Return (x, y) of the center of cell containing provided text 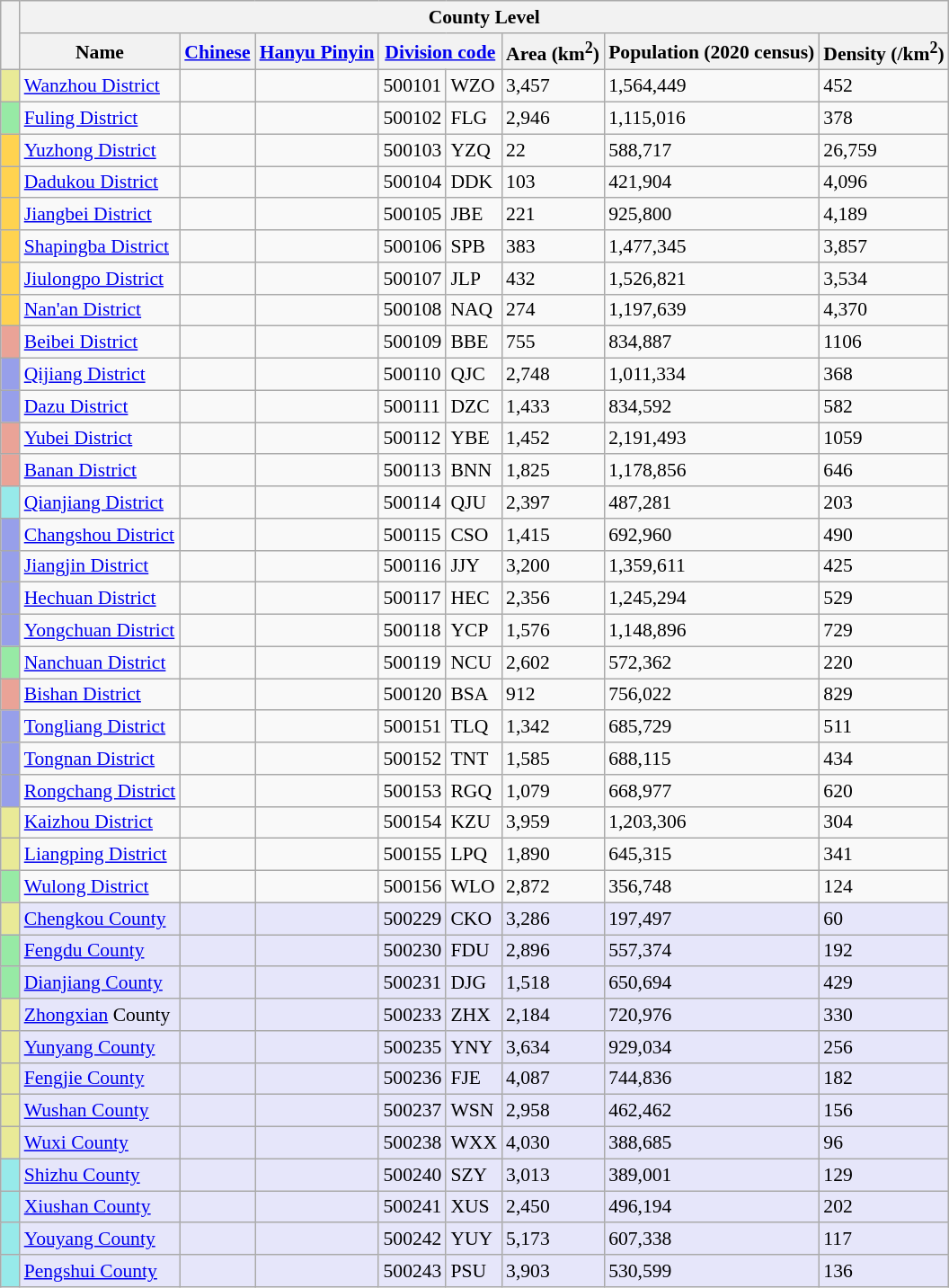
490 (883, 535)
YCP (474, 631)
2,602 (553, 662)
JBE (474, 215)
500230 (412, 951)
Banan District (101, 471)
383 (553, 246)
Jiulongpo District (101, 279)
124 (883, 887)
500237 (412, 1111)
203 (883, 502)
3,903 (553, 1271)
TNT (474, 759)
500117 (412, 599)
620 (883, 791)
Jiangjin District (101, 566)
5,173 (553, 1239)
Density (/km2) (883, 52)
2,748 (553, 375)
2,450 (553, 1207)
Tongnan District (101, 759)
1,825 (553, 471)
500102 (412, 119)
LPQ (474, 855)
2,191,493 (712, 439)
Dadukou District (101, 182)
500236 (412, 1079)
Wuxi County (101, 1143)
Tongliang District (101, 727)
500233 (412, 1015)
500105 (412, 215)
2,184 (553, 1015)
2,397 (553, 502)
Pengshui County (101, 1271)
NAQ (474, 310)
582 (883, 406)
500243 (412, 1271)
Jiangbei District (101, 215)
425 (883, 566)
CSO (474, 535)
FDU (474, 951)
HEC (474, 599)
Beibei District (101, 342)
192 (883, 951)
221 (553, 215)
FLG (474, 119)
645,315 (712, 855)
WLO (474, 887)
136 (883, 1271)
1,342 (553, 727)
500108 (412, 310)
4,189 (883, 215)
729 (883, 631)
500119 (412, 662)
3,286 (553, 919)
429 (883, 983)
Kaizhou District (101, 822)
FJE (474, 1079)
DJG (474, 983)
500110 (412, 375)
688,115 (712, 759)
Wushan County (101, 1111)
1,011,334 (712, 375)
60 (883, 919)
500231 (412, 983)
2,946 (553, 119)
3,013 (553, 1175)
SPB (474, 246)
156 (883, 1111)
500241 (412, 1207)
YNY (474, 1047)
Qianjiang District (101, 502)
912 (553, 695)
Xiushan County (101, 1207)
YZQ (474, 150)
Chengkou County (101, 919)
129 (883, 1175)
JLP (474, 279)
500118 (412, 631)
182 (883, 1079)
Nan'an District (101, 310)
Liangping District (101, 855)
500109 (412, 342)
668,977 (712, 791)
685,729 (712, 727)
500156 (412, 887)
1,585 (553, 759)
529 (883, 599)
500107 (412, 279)
1,526,821 (712, 279)
Wulong District (101, 887)
500104 (412, 182)
256 (883, 1047)
Nanchuan District (101, 662)
557,374 (712, 951)
BNN (474, 471)
462,462 (712, 1111)
Yongchuan District (101, 631)
421,904 (712, 182)
834,592 (712, 406)
341 (883, 855)
1,890 (553, 855)
103 (553, 182)
500152 (412, 759)
1059 (883, 439)
829 (883, 695)
530,599 (712, 1271)
496,194 (712, 1207)
NCU (474, 662)
22 (553, 150)
1,115,016 (712, 119)
PSU (474, 1271)
500112 (412, 439)
1,178,856 (712, 471)
26,759 (883, 150)
1106 (883, 342)
744,836 (712, 1079)
Fuling District (101, 119)
607,338 (712, 1239)
Yuzhong District (101, 150)
Yubei District (101, 439)
Rongchang District (101, 791)
2,356 (553, 599)
SZY (474, 1175)
500114 (412, 502)
720,976 (712, 1015)
County Level (484, 17)
1,518 (553, 983)
1,245,294 (712, 599)
500101 (412, 86)
500111 (412, 406)
1,148,896 (712, 631)
1,359,611 (712, 566)
500113 (412, 471)
500116 (412, 566)
434 (883, 759)
500115 (412, 535)
Area (km2) (553, 52)
Shizhu County (101, 1175)
RGQ (474, 791)
197,497 (712, 919)
KZU (474, 822)
Division code (440, 52)
Hanyu Pinyin (317, 52)
388,685 (712, 1143)
368 (883, 375)
4,030 (553, 1143)
WZO (474, 86)
Fengdu County (101, 951)
3,457 (553, 86)
Shapingba District (101, 246)
Yunyang County (101, 1047)
650,694 (712, 983)
756,022 (712, 695)
Changshou District (101, 535)
646 (883, 471)
3,200 (553, 566)
389,001 (712, 1175)
500153 (412, 791)
1,477,345 (712, 246)
Wanzhou District (101, 86)
432 (553, 279)
Zhongxian County (101, 1015)
500154 (412, 822)
BBE (474, 342)
WSN (474, 1111)
3,534 (883, 279)
500106 (412, 246)
BSA (474, 695)
1,079 (553, 791)
1,433 (553, 406)
1,564,449 (712, 86)
588,717 (712, 150)
117 (883, 1239)
TLQ (474, 727)
487,281 (712, 502)
2,958 (553, 1111)
Youyang County (101, 1239)
DZC (474, 406)
500235 (412, 1047)
1,415 (553, 535)
YBE (474, 439)
1,197,639 (712, 310)
DDK (474, 182)
WXX (474, 1143)
96 (883, 1143)
Dianjiang County (101, 983)
452 (883, 86)
202 (883, 1207)
4,370 (883, 310)
Fengjie County (101, 1079)
YUY (474, 1239)
511 (883, 727)
Population (2020 census) (712, 52)
500103 (412, 150)
CKO (474, 919)
925,800 (712, 215)
4,087 (553, 1079)
1,203,306 (712, 822)
Bishan District (101, 695)
330 (883, 1015)
500155 (412, 855)
Name (101, 52)
500240 (412, 1175)
500120 (412, 695)
3,959 (553, 822)
1,452 (553, 439)
XUS (474, 1207)
ZHX (474, 1015)
500242 (412, 1239)
JJY (474, 566)
1,576 (553, 631)
QJU (474, 502)
220 (883, 662)
500229 (412, 919)
Dazu District (101, 406)
4,096 (883, 182)
572,362 (712, 662)
3,857 (883, 246)
378 (883, 119)
2,896 (553, 951)
500238 (412, 1143)
929,034 (712, 1047)
755 (553, 342)
2,872 (553, 887)
500151 (412, 727)
274 (553, 310)
Chinese (217, 52)
834,887 (712, 342)
QJC (474, 375)
692,960 (712, 535)
304 (883, 822)
Hechuan District (101, 599)
356,748 (712, 887)
3,634 (553, 1047)
Qijiang District (101, 375)
